Return the (x, y) coordinate for the center point of the cell that contains the specified text.  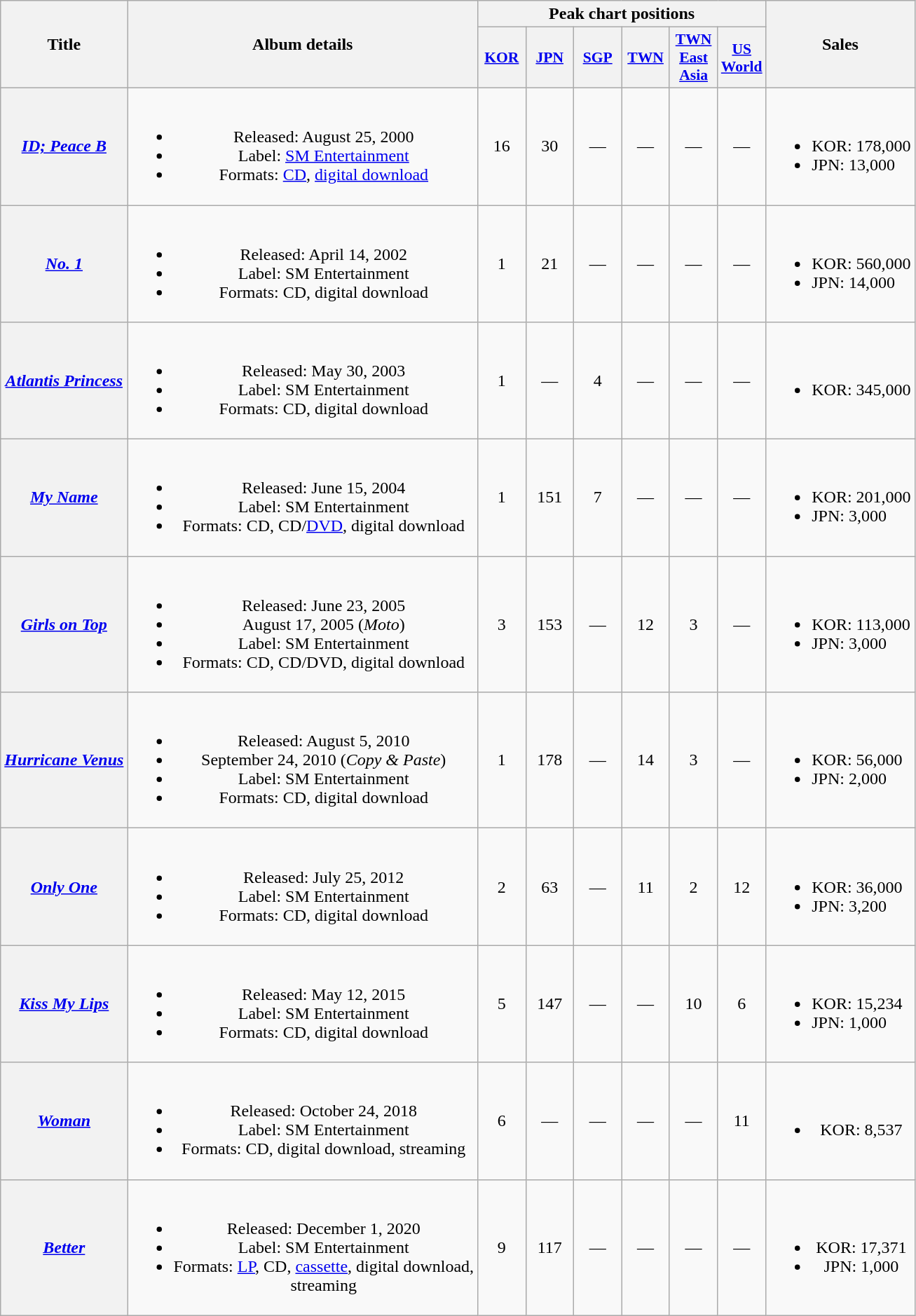
KOR: 345,000 (840, 381)
9 (502, 1247)
Released: May 30, 2003Label: SM EntertainmentFormats: CD, digital download (303, 381)
TWN (645, 57)
KOR: 36,000JPN: 3,200 (840, 887)
Released: April 14, 2002Label: SM EntertainmentFormats: CD, digital download (303, 263)
Released: October 24, 2018Label: SM EntertainmentFormats: CD, digital download, streaming (303, 1121)
Sales (840, 45)
JPN (549, 57)
63 (549, 887)
14 (645, 760)
5 (502, 1003)
16 (502, 146)
117 (549, 1247)
KOR: 8,537 (840, 1121)
Album details (303, 45)
178 (549, 760)
Better (64, 1247)
Hurricane Venus (64, 760)
7 (597, 498)
KOR: 17,371JPN: 1,000 (840, 1247)
KOR: 56,000JPN: 2,000 (840, 760)
Released: June 15, 2004Label: SM EntertainmentFormats: CD, CD/DVD, digital download (303, 498)
Girls on Top (64, 624)
My Name (64, 498)
10 (693, 1003)
Title (64, 45)
Atlantis Princess (64, 381)
Released: June 23, 2005August 17, 2005 (Moto)Label: SM EntertainmentFormats: CD, CD/DVD, digital download (303, 624)
Woman (64, 1121)
ID; Peace B (64, 146)
No. 1 (64, 263)
Released: August 5, 2010September 24, 2010 (Copy & Paste)Label: SM EntertainmentFormats: CD, digital download (303, 760)
Kiss My Lips (64, 1003)
4 (597, 381)
Released: December 1, 2020Label: SM EntertainmentFormats: LP, CD, cassette, digital download,streaming (303, 1247)
21 (549, 263)
KOR: 560,000JPN: 14,000 (840, 263)
153 (549, 624)
147 (549, 1003)
30 (549, 146)
Released: August 25, 2000Label: SM EntertainmentFormats: CD, digital download (303, 146)
KOR: 113,000JPN: 3,000 (840, 624)
US World (741, 57)
KOR: 201,000JPN: 3,000 (840, 498)
Only One (64, 887)
KOR: 178,000JPN: 13,000 (840, 146)
Released: July 25, 2012Label: SM EntertainmentFormats: CD, digital download (303, 887)
SGP (597, 57)
KOR: 15,234JPN: 1,000 (840, 1003)
151 (549, 498)
Peak chart positions (622, 14)
Released: May 12, 2015Label: SM EntertainmentFormats: CD, digital download (303, 1003)
TWN East Asia (693, 57)
KOR (502, 57)
